Return the (x, y) coordinate for the center point of the cell that contains the specified text.  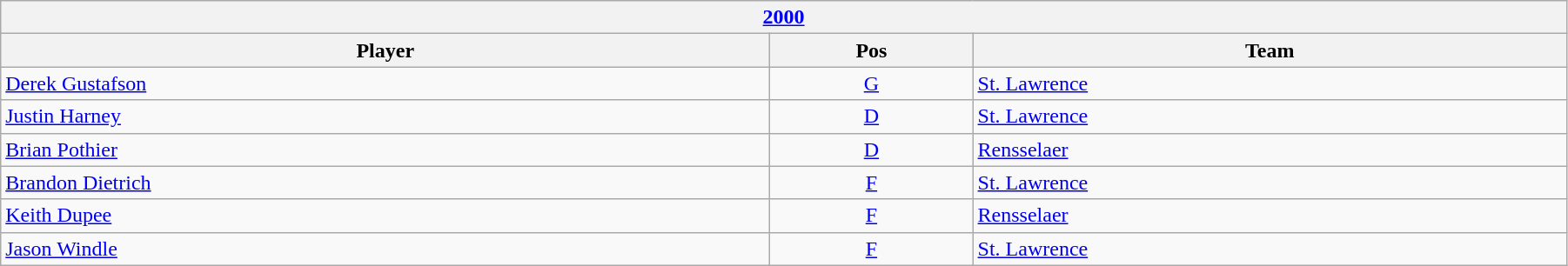
Brian Pothier (385, 150)
2000 (784, 17)
Team (1270, 50)
Jason Windle (385, 249)
Justin Harney (385, 116)
Keith Dupee (385, 216)
Derek Gustafson (385, 83)
Pos (872, 50)
G (872, 83)
Player (385, 50)
Brandon Dietrich (385, 183)
